From the cell containing the given text, extract its center point as [x, y] coordinate. 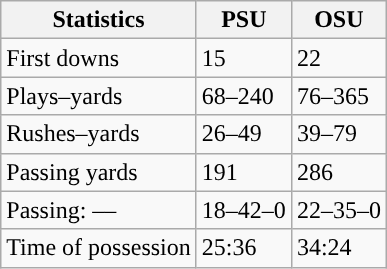
Passing yards [99, 172]
Time of possession [99, 248]
68–240 [244, 96]
26–49 [244, 134]
Plays–yards [99, 96]
PSU [244, 20]
Passing: –– [99, 210]
15 [244, 58]
22 [338, 58]
OSU [338, 20]
34:24 [338, 248]
39–79 [338, 134]
18–42–0 [244, 210]
25:36 [244, 248]
First downs [99, 58]
286 [338, 172]
76–365 [338, 96]
191 [244, 172]
Rushes–yards [99, 134]
Statistics [99, 20]
22–35–0 [338, 210]
